Output the [X, Y] coordinate of the center of the cell containing the given text.  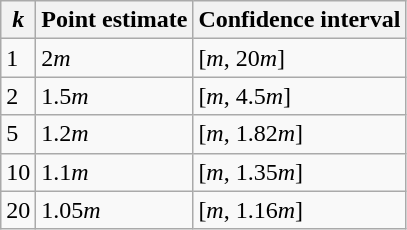
Confidence interval [300, 20]
[m, 1.16m] [300, 210]
5 [18, 134]
Point estimate [114, 20]
10 [18, 172]
20 [18, 210]
k [18, 20]
[m, 1.82m] [300, 134]
2m [114, 58]
1 [18, 58]
1.2m [114, 134]
1.5m [114, 96]
[m, 4.5m] [300, 96]
1.1m [114, 172]
[m, 1.35m] [300, 172]
[m, 20m] [300, 58]
1.05m [114, 210]
2 [18, 96]
